Capture the cell that displays the provided text and extract its [X, Y] central coordinate. 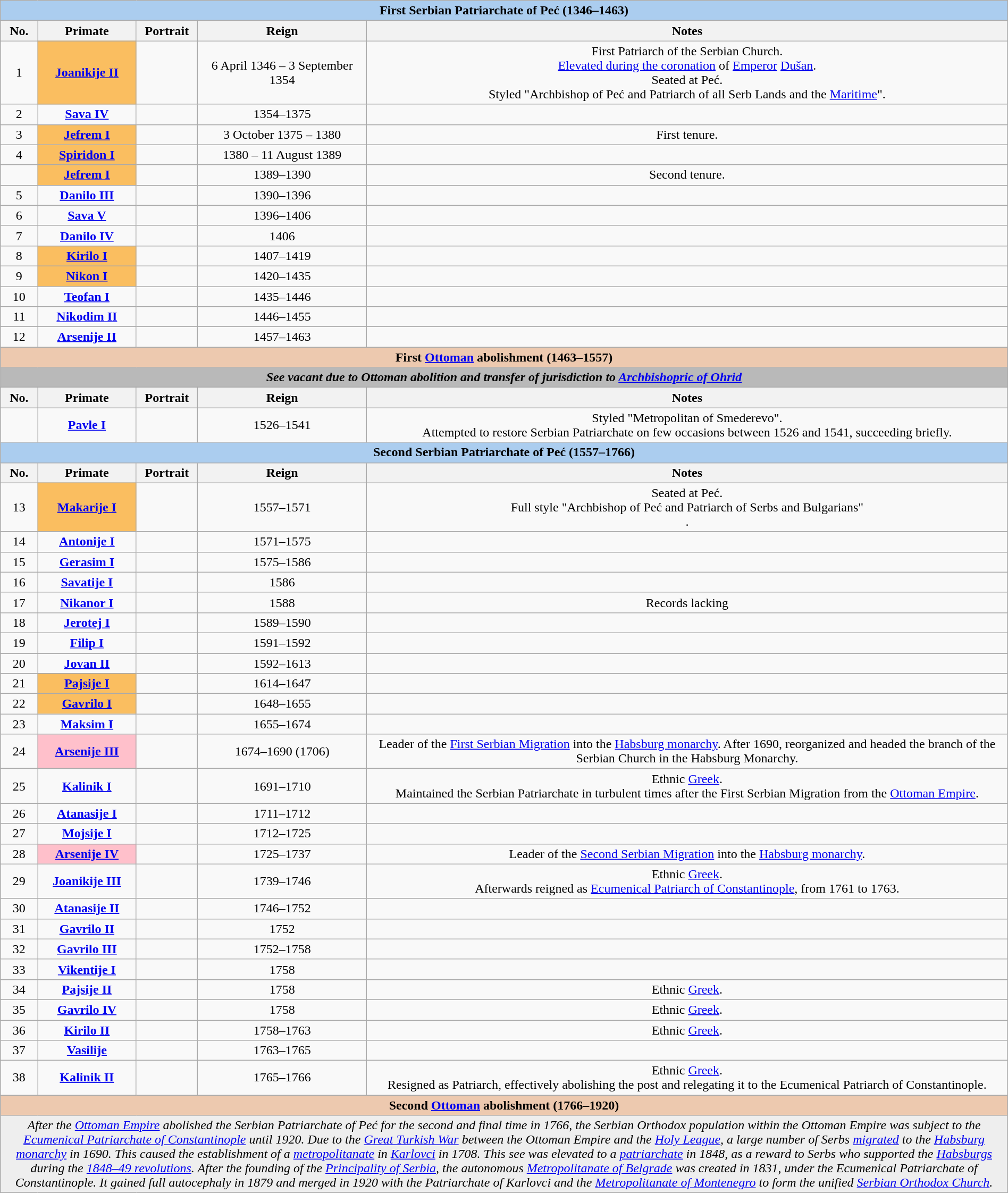
1406 [282, 236]
11 [19, 317]
6 April 1346 – 3 September 1354 [282, 72]
5 [19, 195]
10 [19, 296]
1592–1613 [282, 663]
1691–1710 [282, 786]
Sava IV [87, 114]
1354–1375 [282, 114]
First tenure. [687, 135]
Leader of the Second Serbian Migration into the Habsburg monarchy. [687, 854]
1588 [282, 602]
1380 – 11 August 1389 [282, 155]
Ethnic Greek.Maintained the Serbian Patriarchate in turbulent times after the First Serbian Migration from the Ottoman Empire. [687, 786]
1 [19, 72]
1557–1571 [282, 507]
Pajsije II [87, 989]
Pajsije I [87, 684]
1526–1541 [282, 425]
1655–1674 [282, 724]
8 [19, 256]
17 [19, 602]
Gavrilo I [87, 704]
Maksim I [87, 724]
Kirilo I [87, 256]
12 [19, 337]
1390–1396 [282, 195]
1435–1446 [282, 296]
34 [19, 989]
Atanasije II [87, 909]
6 [19, 215]
Spiridon I [87, 155]
Pavle I [87, 425]
Savatije I [87, 582]
28 [19, 854]
1758–1763 [282, 1030]
26 [19, 813]
9 [19, 276]
3 [19, 135]
27 [19, 834]
1614–1647 [282, 684]
Gavrilo III [87, 949]
21 [19, 684]
First Ottoman abolishment (1463–1557) [504, 357]
31 [19, 929]
1586 [282, 582]
Second tenure. [687, 175]
24 [19, 752]
Records lacking [687, 602]
1589–1590 [282, 623]
Second Ottoman abolishment (1766–1920) [504, 1105]
1446–1455 [282, 317]
32 [19, 949]
1457–1463 [282, 337]
Gavrilo II [87, 929]
15 [19, 562]
Filip I [87, 643]
3 October 1375 – 1380 [282, 135]
Seated at Peć.Full style "Archbishop of Peć and Patriarch of Serbs and Bulgarians". [687, 507]
18 [19, 623]
1420–1435 [282, 276]
Antonije I [87, 542]
Kalinik II [87, 1078]
33 [19, 969]
29 [19, 881]
Vasilije [87, 1051]
First Serbian Patriarchate of Peć (1346–1463) [504, 11]
1725–1737 [282, 854]
See vacant due to Ottoman abolition and transfer of jurisdiction to Archbishopric of Ohrid [504, 377]
1711–1712 [282, 813]
36 [19, 1030]
37 [19, 1051]
Kalinik I [87, 786]
1396–1406 [282, 215]
Teofan I [87, 296]
1763–1765 [282, 1051]
1648–1655 [282, 704]
2 [19, 114]
38 [19, 1078]
1389–1390 [282, 175]
Styled "Metropolitan of Smederevo".Attempted to restore Serbian Patriarchate on few occasions between 1526 and 1541, succeeding briefly. [687, 425]
1674–1690 (1706) [282, 752]
Kirilo II [87, 1030]
Ethnic Greek.Afterwards reigned as Ecumenical Patriarch of Constantinople, from 1761 to 1763. [687, 881]
13 [19, 507]
16 [19, 582]
Sava V [87, 215]
Jerotej I [87, 623]
Mojsije I [87, 834]
Nikodim II [87, 317]
1746–1752 [282, 909]
Atanasije I [87, 813]
Arsenije II [87, 337]
Vikentije I [87, 969]
25 [19, 786]
Gerasim I [87, 562]
Joanikije III [87, 881]
20 [19, 663]
Danilo IV [87, 236]
1739–1746 [282, 881]
14 [19, 542]
35 [19, 1010]
1575–1586 [282, 562]
Gavrilo IV [87, 1010]
22 [19, 704]
Arsenije III [87, 752]
30 [19, 909]
Jovan II [87, 663]
Second Serbian Patriarchate of Peć (1557–1766) [504, 452]
1591–1592 [282, 643]
1765–1766 [282, 1078]
4 [19, 155]
1752 [282, 929]
7 [19, 236]
23 [19, 724]
Ethnic Greek.Resigned as Patriarch, effectively abolishing the post and relegating it to the Ecumenical Patriarch of Constantinople. [687, 1078]
1571–1575 [282, 542]
Danilo III [87, 195]
Nikon I [87, 276]
Nikanor I [87, 602]
1712–1725 [282, 834]
Arsenije IV [87, 854]
1752–1758 [282, 949]
Joanikije II [87, 72]
1407–1419 [282, 256]
Makarije I [87, 507]
19 [19, 643]
